From the cell containing the given text, extract its center point as [x, y] coordinate. 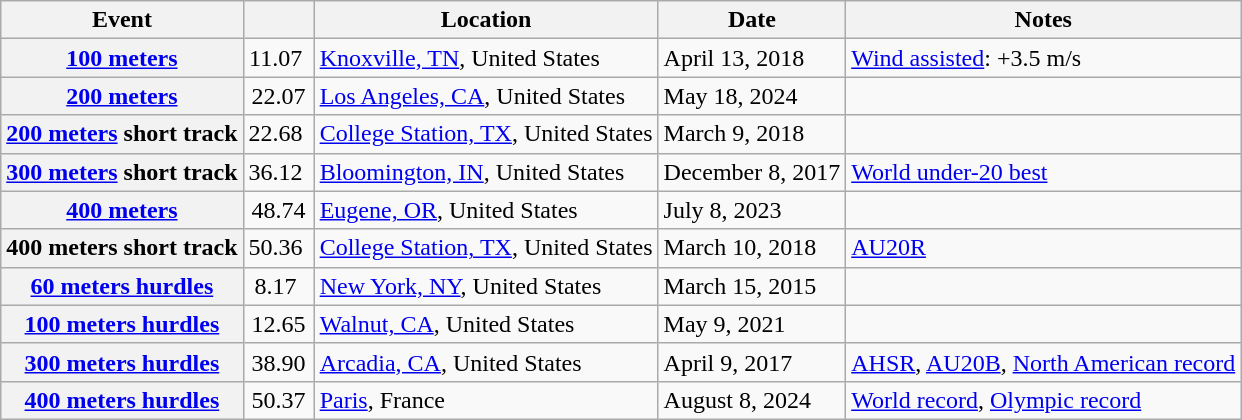
Bloomington, IN, United States [486, 172]
March 9, 2018 [752, 134]
22.07 [278, 96]
8.17 [278, 286]
100 meters hurdles [122, 324]
World record, Olympic record [1044, 400]
Paris, France [486, 400]
22.68 [278, 134]
May 18, 2024 [752, 96]
AHSR, AU20B, North American record [1044, 362]
Los Angeles, CA, United States [486, 96]
Knoxville, TN, United States [486, 58]
AU20R [1044, 248]
Wind assisted: +3.5 m/s [1044, 58]
200 meters [122, 96]
World under-20 best [1044, 172]
11.07 [278, 58]
12.65 [278, 324]
400 meters short track [122, 248]
Notes [1044, 20]
400 meters [122, 210]
April 13, 2018 [752, 58]
200 meters short track [122, 134]
50.37 [278, 400]
400 meters hurdles [122, 400]
300 meters hurdles [122, 362]
May 9, 2021 [752, 324]
Eugene, OR, United States [486, 210]
New York, NY, United States [486, 286]
60 meters hurdles [122, 286]
Location [486, 20]
March 15, 2015 [752, 286]
Walnut, CA, United States [486, 324]
July 8, 2023 [752, 210]
August 8, 2024 [752, 400]
36.12 [278, 172]
Arcadia, CA, United States [486, 362]
100 meters [122, 58]
48.74 [278, 210]
300 meters short track [122, 172]
50.36 [278, 248]
Event [122, 20]
December 8, 2017 [752, 172]
April 9, 2017 [752, 362]
Date [752, 20]
March 10, 2018 [752, 248]
38.90 [278, 362]
